Locate the cell with the specified text and output its [x, y] center coordinate. 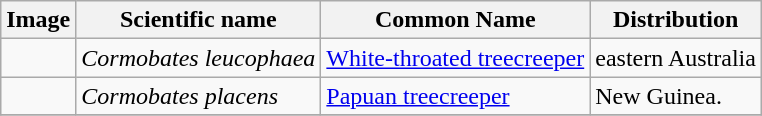
Papuan treecreeper [456, 96]
Cormobates placens [198, 96]
Distribution [676, 20]
Cormobates leucophaea [198, 58]
eastern Australia [676, 58]
Common Name [456, 20]
New Guinea. [676, 96]
Scientific name [198, 20]
Image [38, 20]
White-throated treecreeper [456, 58]
